Provide the (X, Y) coordinate of the cell's center where the given text is located.  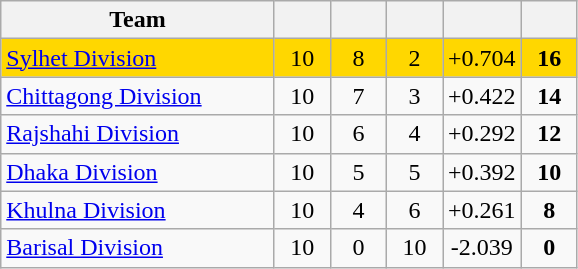
-2.039 (482, 248)
+0.261 (482, 210)
+0.292 (482, 134)
+0.392 (482, 172)
3 (414, 96)
14 (549, 96)
12 (549, 134)
+0.422 (482, 96)
Chittagong Division (138, 96)
Rajshahi Division (138, 134)
Dhaka Division (138, 172)
Sylhet Division (138, 58)
7 (358, 96)
Barisal Division (138, 248)
16 (549, 58)
+0.704 (482, 58)
Khulna Division (138, 210)
2 (414, 58)
Team (138, 20)
